Output the (X, Y) coordinate of the center of the cell containing the given text.  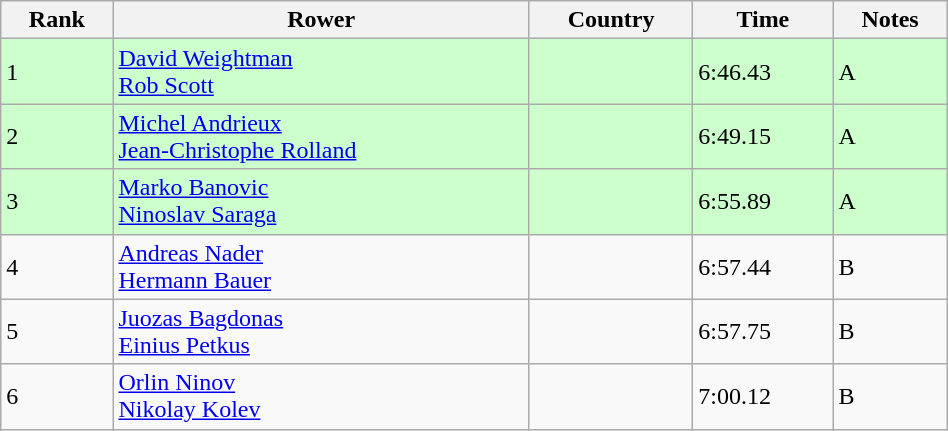
Rower (321, 20)
Andreas Nader Hermann Bauer (321, 266)
2 (57, 136)
6:55.89 (763, 202)
5 (57, 332)
1 (57, 72)
Juozas Bagdonas Einius Petkus (321, 332)
6:57.75 (763, 332)
3 (57, 202)
Time (763, 20)
6 (57, 396)
6:46.43 (763, 72)
Michel AndrieuxJean-Christophe Rolland (321, 136)
6:49.15 (763, 136)
Country (610, 20)
Marko Banovic Ninoslav Saraga (321, 202)
7:00.12 (763, 396)
6:57.44 (763, 266)
4 (57, 266)
David Weightman Rob Scott (321, 72)
Notes (890, 20)
Orlin Ninov Nikolay Kolev (321, 396)
Rank (57, 20)
